Return (X, Y) of the center of cell containing provided text 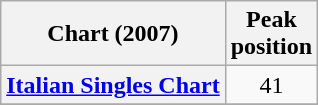
Italian Singles Chart (113, 85)
Peakposition (271, 34)
Chart (2007) (113, 34)
41 (271, 85)
